Capture the cell that displays the provided text and extract its [X, Y] central coordinate. 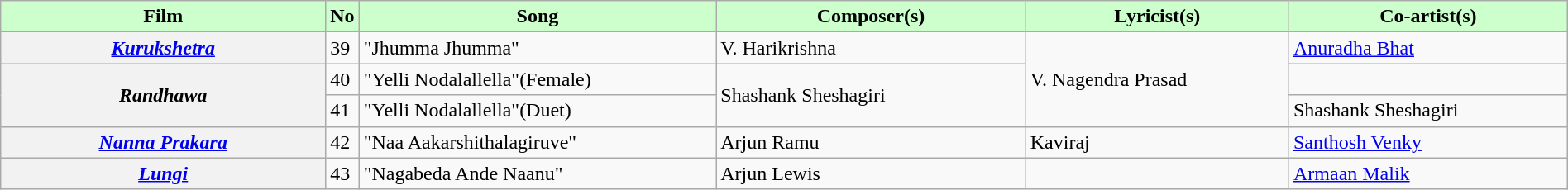
Co-artist(s) [1427, 17]
V. Nagendra Prasad [1157, 79]
Kaviraj [1157, 142]
40 [342, 79]
"Jhumma Jhumma" [538, 48]
Lyricist(s) [1157, 17]
Santhosh Venky [1427, 142]
43 [342, 173]
Composer(s) [871, 17]
Arjun Ramu [871, 142]
"Yelli Nodalallella"(Female) [538, 79]
V. Harikrishna [871, 48]
Lungi [164, 173]
39 [342, 48]
Nanna Prakara [164, 142]
Kurukshetra [164, 48]
No [342, 17]
Anuradha Bhat [1427, 48]
41 [342, 111]
Film [164, 17]
"Yelli Nodalallella"(Duet) [538, 111]
Armaan Malik [1427, 173]
42 [342, 142]
Randhawa [164, 95]
Song [538, 17]
"Nagabeda Ande Naanu" [538, 173]
"Naa Aakarshithalagiruve" [538, 142]
Arjun Lewis [871, 173]
